Locate the cell with the specified text and output its (x, y) center coordinate. 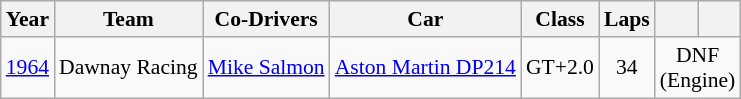
Class (560, 19)
DNF(Engine) (698, 68)
1964 (28, 68)
34 (627, 68)
Co-Drivers (266, 19)
Team (128, 19)
GT+2.0 (560, 68)
Year (28, 19)
Aston Martin DP214 (426, 68)
Laps (627, 19)
Dawnay Racing (128, 68)
Car (426, 19)
Mike Salmon (266, 68)
